For the text-containing cell, return its midpoint in [x, y] coordinate format. 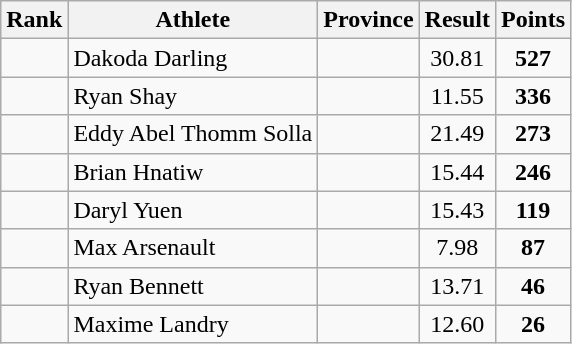
Ryan Bennett [193, 286]
Eddy Abel Thomm Solla [193, 134]
Brian Hnatiw [193, 172]
Athlete [193, 20]
527 [532, 58]
30.81 [457, 58]
15.44 [457, 172]
13.71 [457, 286]
Points [532, 20]
336 [532, 96]
15.43 [457, 210]
26 [532, 324]
Dakoda Darling [193, 58]
246 [532, 172]
Daryl Yuen [193, 210]
21.49 [457, 134]
87 [532, 248]
Max Arsenault [193, 248]
Rank [34, 20]
46 [532, 286]
12.60 [457, 324]
Maxime Landry [193, 324]
Province [368, 20]
11.55 [457, 96]
273 [532, 134]
7.98 [457, 248]
Ryan Shay [193, 96]
119 [532, 210]
Result [457, 20]
